Determine the [x, y] coordinate at the center of the cell enclosing the given text.  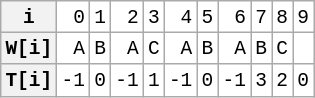
5 [208, 17]
T[i] [29, 80]
9 [304, 17]
8 [282, 17]
6 [234, 17]
W[i] [29, 49]
4 [180, 17]
7 [262, 17]
i [29, 17]
